Return the (X, Y) coordinate for the center point of the cell that contains the specified text.  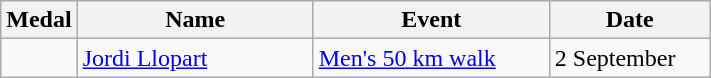
Date (630, 20)
Event (431, 20)
2 September (630, 58)
Jordi Llopart (195, 58)
Name (195, 20)
Medal (39, 20)
Men's 50 km walk (431, 58)
